Detect which cell encompasses the target text, then output its (X, Y) center coordinate. 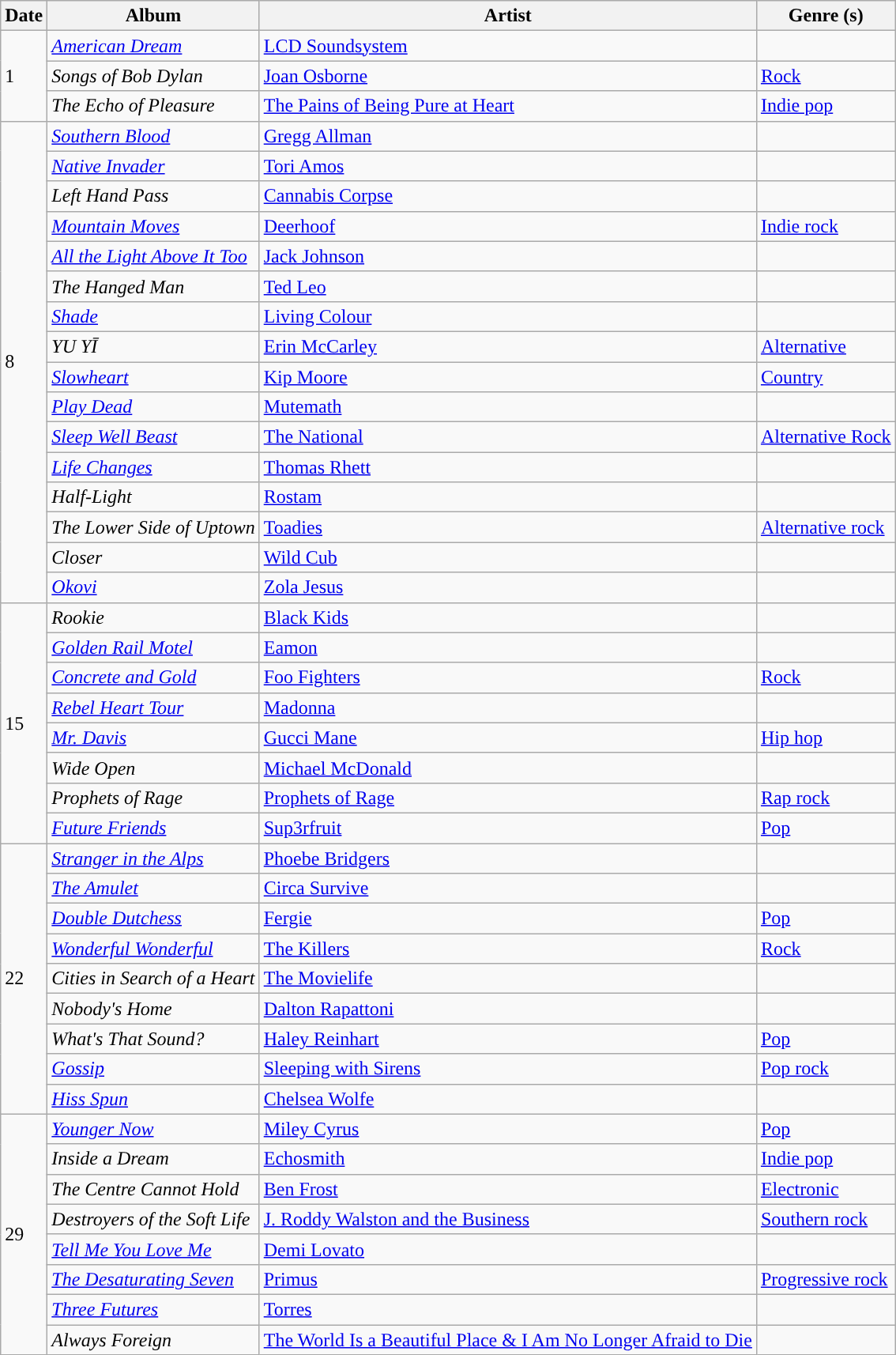
The World Is a Beautiful Place & I Am No Longer Afraid to Die (507, 1340)
Always Foreign (153, 1340)
Native Invader (153, 166)
Toadies (507, 527)
Eamon (507, 647)
Rebel Heart Tour (153, 708)
Mutemath (507, 407)
What's That Sound? (153, 1039)
Cannabis Corpse (507, 196)
Mr. Davis (153, 738)
Living Colour (507, 316)
Chelsea Wolfe (507, 1099)
Date (24, 16)
Rap rock (826, 798)
Wonderful Wonderful (153, 949)
Southern Blood (153, 136)
Younger Now (153, 1129)
Hiss Spun (153, 1099)
Gregg Allman (507, 136)
Alternative Rock (826, 437)
Ben Frost (507, 1189)
The Movielife (507, 979)
Sup3rfruit (507, 828)
Electronic (826, 1189)
Fergie (507, 919)
Three Futures (153, 1309)
Tori Amos (507, 166)
Torres (507, 1309)
Gossip (153, 1069)
Zola Jesus (507, 587)
Wide Open (153, 768)
Golden Rail Motel (153, 647)
Madonna (507, 708)
Play Dead (153, 407)
Jack Johnson (507, 256)
Indie rock (826, 226)
Alternative rock (826, 527)
Shade (153, 316)
Foo Fighters (507, 677)
Closer (153, 557)
Mountain Moves (153, 226)
The Lower Side of Uptown (153, 527)
The Killers (507, 949)
Inside a Dream (153, 1159)
Future Friends (153, 828)
Phoebe Bridgers (507, 858)
Okovi (153, 587)
Michael McDonald (507, 768)
Rostam (507, 497)
Nobody's Home (153, 1009)
Country (826, 377)
22 (24, 979)
Erin McCarley (507, 346)
Artist (507, 16)
Sleep Well Beast (153, 437)
Deerhoof (507, 226)
The National (507, 437)
Rookie (153, 617)
YU YĪ (153, 346)
Stranger in the Alps (153, 858)
American Dream (153, 46)
Southern rock (826, 1219)
Double Dutchess (153, 919)
Half-Light (153, 497)
Haley Reinhart (507, 1039)
LCD Soundsystem (507, 46)
Tell Me You Love Me (153, 1249)
Alternative (826, 346)
The Centre Cannot Hold (153, 1189)
Joan Osborne (507, 76)
Ted Leo (507, 286)
The Pains of Being Pure at Heart (507, 106)
Album (153, 16)
Demi Lovato (507, 1249)
Dalton Rapattoni (507, 1009)
Songs of Bob Dylan (153, 76)
Concrete and Gold (153, 677)
The Echo of Pleasure (153, 106)
Pop rock (826, 1069)
Cities in Search of a Heart (153, 979)
29 (24, 1234)
15 (24, 723)
Hip hop (826, 738)
Life Changes (153, 467)
Primus (507, 1279)
Destroyers of the Soft Life (153, 1219)
8 (24, 362)
Thomas Rhett (507, 467)
The Hanged Man (153, 286)
Gucci Mane (507, 738)
Slowheart (153, 377)
Progressive rock (826, 1279)
Wild Cub (507, 557)
Black Kids (507, 617)
1 (24, 76)
J. Roddy Walston and the Business (507, 1219)
Kip Moore (507, 377)
Miley Cyrus (507, 1129)
Genre (s) (826, 16)
Left Hand Pass (153, 196)
Sleeping with Sirens (507, 1069)
Circa Survive (507, 889)
The Amulet (153, 889)
All the Light Above It Too (153, 256)
Echosmith (507, 1159)
The Desaturating Seven (153, 1279)
